Output the [X, Y] coordinate of the center of the cell containing the given text.  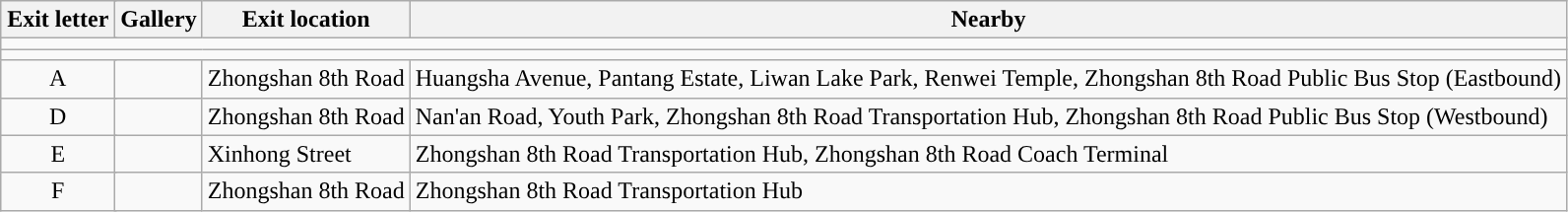
F [58, 191]
Xinhong Street [305, 154]
Exit location [305, 20]
Nan'an Road, Youth Park, Zhongshan 8th Road Transportation Hub, Zhongshan 8th Road Public Bus Stop (Westbound) [988, 116]
Huangsha Avenue, Pantang Estate, Liwan Lake Park, Renwei Temple, Zhongshan 8th Road Public Bus Stop (Eastbound) [988, 79]
Exit letter [58, 20]
Gallery [159, 20]
Zhongshan 8th Road Transportation Hub [988, 191]
D [58, 116]
Zhongshan 8th Road Transportation Hub, Zhongshan 8th Road Coach Terminal [988, 154]
Nearby [988, 20]
E [58, 154]
A [58, 79]
